Search for the cell housing the specified text and yield its (X, Y) center coordinate. 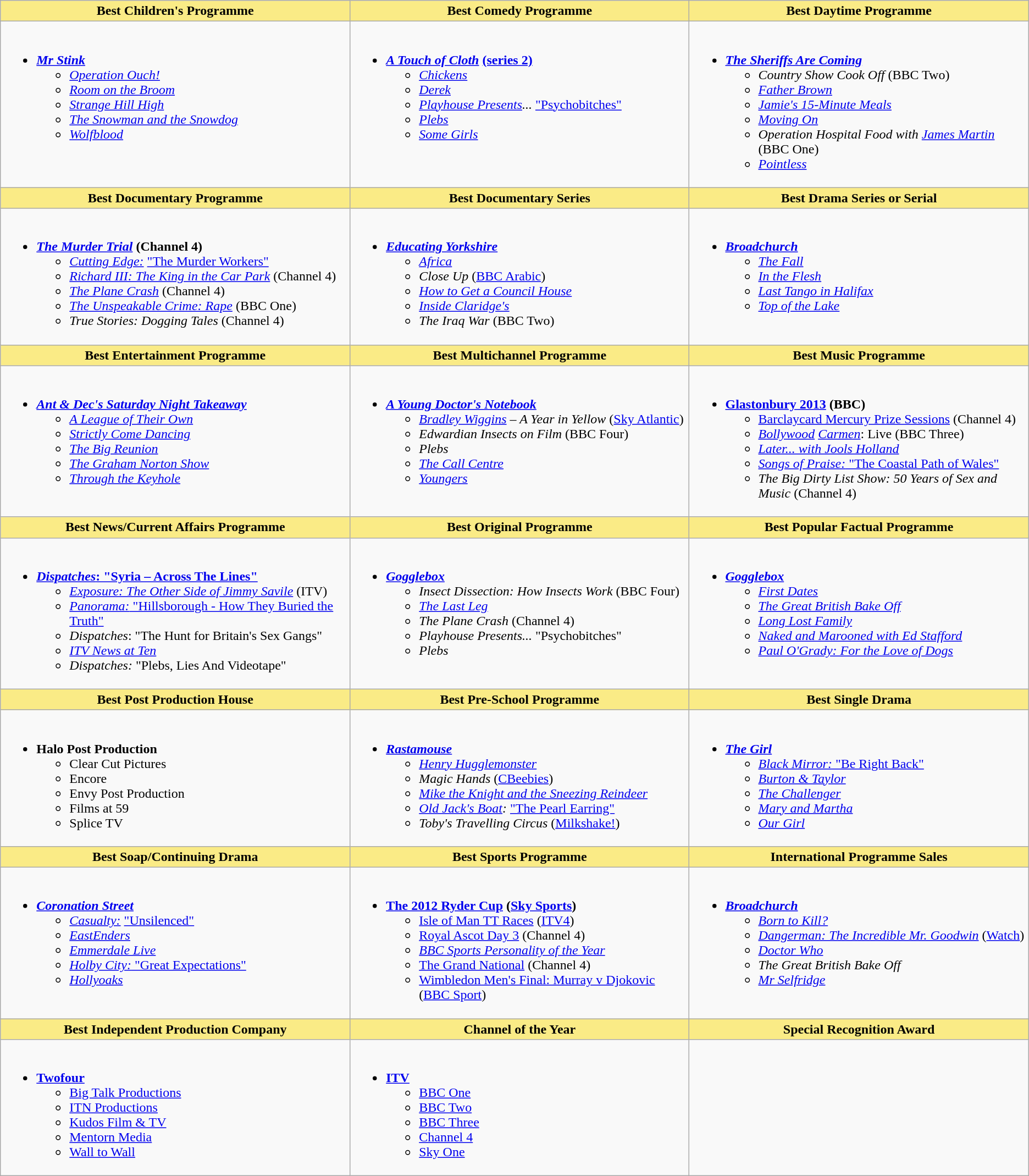
Best Entertainment Programme (175, 355)
Best Popular Factual Programme (859, 527)
TwofourBig Talk ProductionsITN ProductionsKudos Film & TVMentorn MediaWall to Wall (175, 1108)
Special Recognition Award (859, 1029)
BroadchurchBorn to Kill?Dangerman: The Incredible Mr. Goodwin (Watch)Doctor WhoThe Great British Bake OffMr Selfridge (859, 942)
Best Post Production House (175, 699)
Best Comedy Programme (520, 11)
GoggleboxFirst DatesThe Great British Bake OffLong Lost FamilyNaked and Marooned with Ed StaffordPaul O'Grady: For the Love of Dogs (859, 614)
Best Multichannel Programme (520, 355)
Ant & Dec's Saturday Night TakeawayA League of Their OwnStrictly Come DancingThe Big ReunionThe Graham Norton ShowThrough the Keyhole (175, 441)
A Touch of Cloth (series 2)ChickensDerekPlayhouse Presents... "Psychobitches"PlebsSome Girls (520, 104)
Best Documentary Series (520, 198)
Educating YorkshireAfricaClose Up (BBC Arabic)How to Get a Council HouseInside Claridge'sThe Iraq War (BBC Two) (520, 277)
Halo Post ProductionClear Cut PicturesEncoreEnvy Post ProductionFilms at 59Splice TV (175, 778)
GoggleboxInsect Dissection: How Insects Work (BBC Four)The Last LegThe Plane Crash (Channel 4)Playhouse Presents... "Psychobitches"Plebs (520, 614)
Best Music Programme (859, 355)
ITVBBC OneBBC TwoBBC ThreeChannel 4Sky One (520, 1108)
Best Single Drama (859, 699)
Best News/Current Affairs Programme (175, 527)
Best Daytime Programme (859, 11)
BroadchurchThe FallIn the FleshLast Tango in HalifaxTop of the Lake (859, 277)
The GirlBlack Mirror: "Be Right Back"Burton & TaylorThe ChallengerMary and MarthaOur Girl (859, 778)
Best Pre-School Programme (520, 699)
Best Sports Programme (520, 857)
Best Documentary Programme (175, 198)
Mr StinkOperation Ouch!Room on the BroomStrange Hill HighThe Snowman and the SnowdogWolfblood (175, 104)
Best Independent Production Company (175, 1029)
Best Children's Programme (175, 11)
International Programme Sales (859, 857)
Best Original Programme (520, 527)
Best Soap/Continuing Drama (175, 857)
Channel of the Year (520, 1029)
A Young Doctor's NotebookBradley Wiggins – A Year in Yellow (Sky Atlantic)Edwardian Insects on Film (BBC Four)PlebsThe Call CentreYoungers (520, 441)
Coronation StreetCasualty: "Unsilenced"EastEndersEmmerdale LiveHolby City: "Great Expectations"Hollyoaks (175, 942)
Best Drama Series or Serial (859, 198)
